Return (x, y) of the center of cell containing provided text 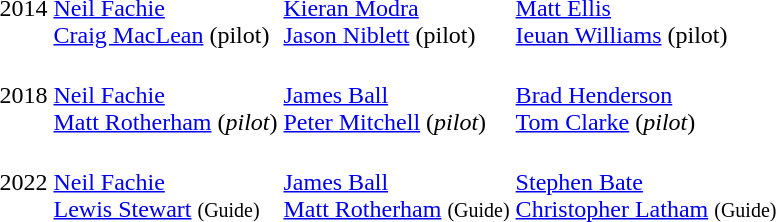
James BallPeter Mitchell (pilot) (396, 95)
Neil FachieMatt Rotherham (pilot) (166, 95)
